Locate the cell with the specified text and output its [x, y] center coordinate. 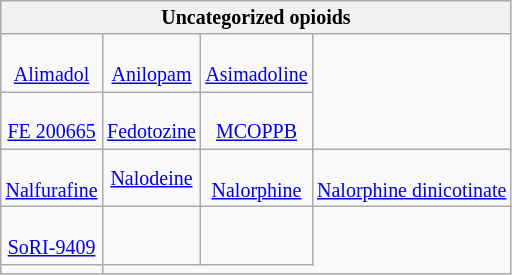
Anilopam [151, 64]
FE 200665 [52, 120]
Asimadoline [257, 64]
MCOPPB [257, 120]
SoRI-9409 [52, 236]
Nalorphine dinicotinate [412, 178]
Uncategorized opioids [256, 18]
Alimadol [52, 64]
Nalfurafine [52, 178]
Nalodeine [151, 178]
Nalorphine [257, 178]
Fedotozine [151, 120]
